Return [x, y] of the center of cell containing provided text 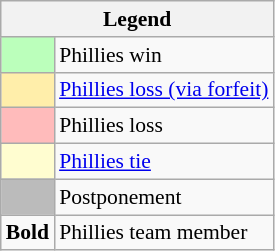
Phillies tie [164, 162]
Phillies team member [164, 233]
Phillies win [164, 55]
Bold [28, 233]
Postponement [164, 197]
Legend [138, 19]
Phillies loss [164, 126]
Phillies loss (via forfeit) [164, 90]
